Search for the cell housing the specified text and yield its (X, Y) center coordinate. 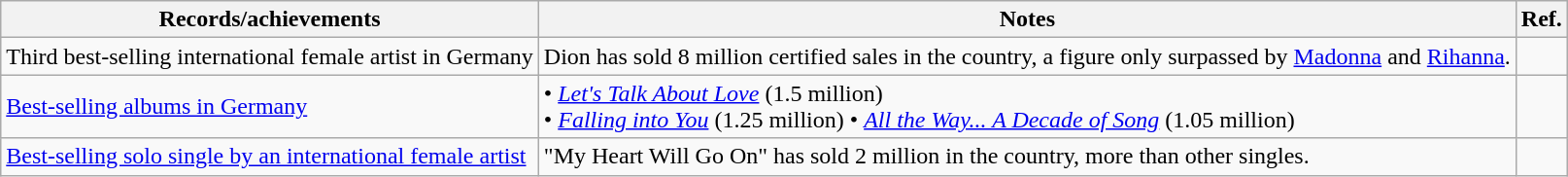
Best-selling solo single by an international female artist (270, 157)
• Let's Talk About Love (1.5 million)• Falling into You (1.25 million) • All the Way... A Decade of Song (1.05 million) (1027, 107)
Ref. (1541, 19)
"My Heart Will Go On" has sold 2 million in the country, more than other singles. (1027, 157)
Notes (1027, 19)
Records/achievements (270, 19)
Best-selling albums in Germany (270, 107)
Dion has sold 8 million certified sales in the country, a figure only surpassed by Madonna and Rihanna. (1027, 56)
Third best-selling international female artist in Germany (270, 56)
